For the text-containing cell, return its midpoint in [X, Y] coordinate format. 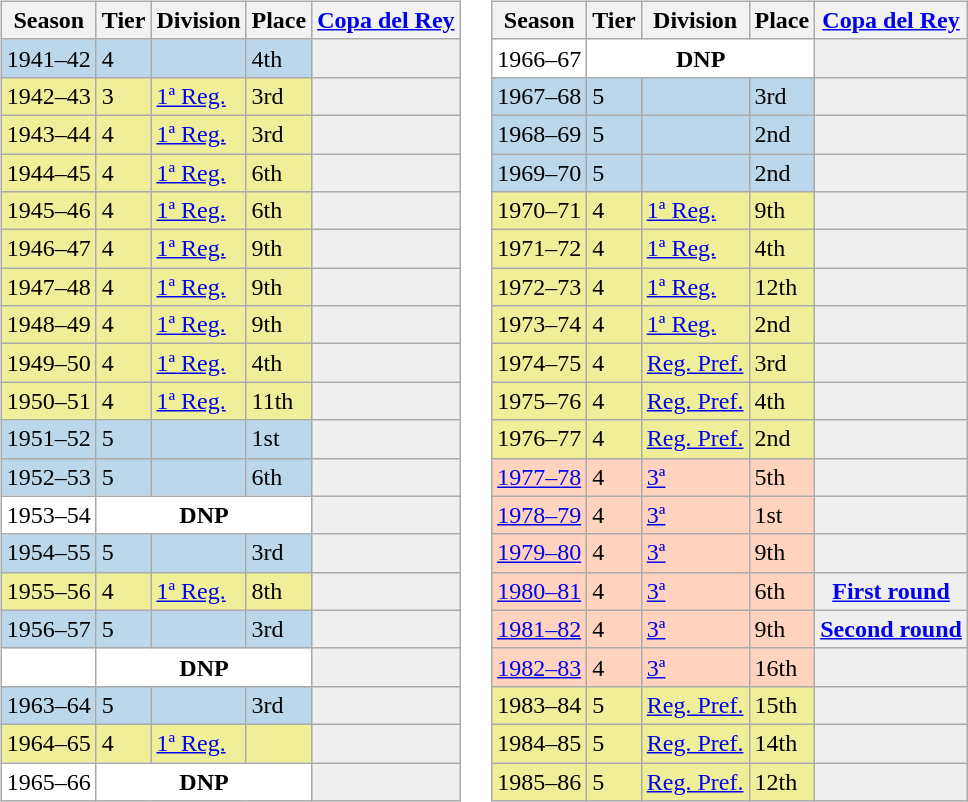
1955–56 [48, 591]
15th [782, 705]
1971–72 [540, 249]
3 [124, 96]
5th [782, 477]
First round [892, 591]
1945–46 [48, 211]
1952–53 [48, 477]
1968–69 [540, 134]
1982–83 [540, 667]
1963–64 [48, 705]
1978–79 [540, 515]
1977–78 [540, 477]
Second round [892, 629]
1941–42 [48, 58]
1975–76 [540, 401]
1956–57 [48, 629]
1948–49 [48, 325]
1966–67 [540, 58]
1976–77 [540, 439]
1965–66 [48, 781]
1983–84 [540, 705]
1943–44 [48, 134]
1985–86 [540, 781]
1984–85 [540, 743]
1973–74 [540, 325]
1974–75 [540, 363]
1964–65 [48, 743]
8th [279, 591]
1946–47 [48, 249]
1979–80 [540, 553]
1951–52 [48, 439]
1947–48 [48, 287]
1970–71 [540, 211]
1949–50 [48, 363]
14th [782, 743]
1942–43 [48, 96]
1954–55 [48, 553]
1944–45 [48, 173]
1969–70 [540, 173]
1972–73 [540, 287]
1950–51 [48, 401]
11th [279, 401]
16th [782, 667]
1981–82 [540, 629]
1953–54 [48, 515]
1980–81 [540, 591]
1967–68 [540, 96]
